Detect which cell encompasses the target text, then output its [X, Y] center coordinate. 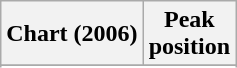
Peakposition [189, 34]
Chart (2006) [72, 34]
